Identify which cell holds the provided text, then report its (x, y) central coordinate. 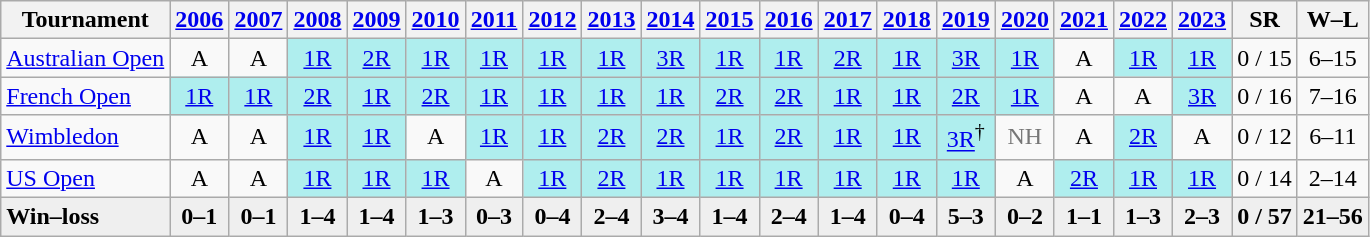
0–2 (1024, 217)
2007 (258, 20)
SR (1265, 20)
2014 (670, 20)
Win–loss (86, 217)
3–4 (670, 217)
2016 (788, 20)
2012 (552, 20)
5–3 (966, 217)
2019 (966, 20)
2010 (436, 20)
2015 (730, 20)
3R† (966, 138)
0 / 16 (1265, 96)
6–11 (1332, 138)
W–L (1332, 20)
2021 (1084, 20)
US Open (86, 178)
0–3 (494, 217)
0 / 12 (1265, 138)
0 / 15 (1265, 58)
Wimbledon (86, 138)
1–1 (1084, 217)
6–15 (1332, 58)
2006 (200, 20)
Australian Open (86, 58)
Tournament (86, 20)
2–3 (1202, 217)
French Open (86, 96)
2018 (906, 20)
2020 (1024, 20)
2013 (612, 20)
2–14 (1332, 178)
2022 (1142, 20)
2009 (376, 20)
NH (1024, 138)
21–56 (1332, 217)
2023 (1202, 20)
0 / 57 (1265, 217)
2008 (318, 20)
7–16 (1332, 96)
0 / 14 (1265, 178)
2011 (494, 20)
2017 (848, 20)
